Search for the cell housing the specified text and yield its (X, Y) center coordinate. 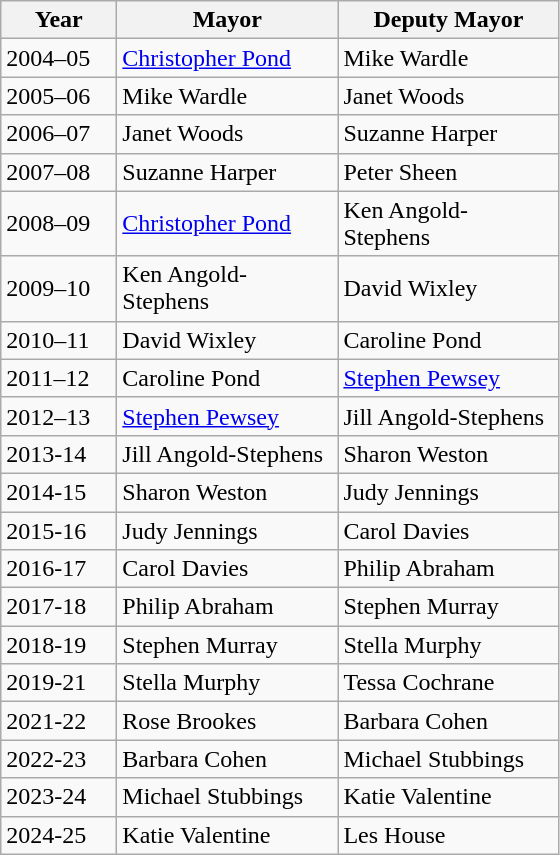
2012–13 (59, 416)
Deputy Mayor (448, 20)
Les House (448, 835)
2010–11 (59, 340)
2011–12 (59, 378)
Rose Brookes (228, 721)
Peter Sheen (448, 172)
2024-25 (59, 835)
2022-23 (59, 759)
2006–07 (59, 134)
2009–10 (59, 288)
Tessa Cochrane (448, 683)
2015-16 (59, 531)
2005–06 (59, 96)
2019-21 (59, 683)
2016-17 (59, 569)
2017-18 (59, 607)
Mayor (228, 20)
2007–08 (59, 172)
2014-15 (59, 492)
2023-24 (59, 797)
2021-22 (59, 721)
Year (59, 20)
2004–05 (59, 58)
2008–09 (59, 224)
2018-19 (59, 645)
2013-14 (59, 454)
